Determine the (x, y) coordinate at the center of the cell enclosing the given text.  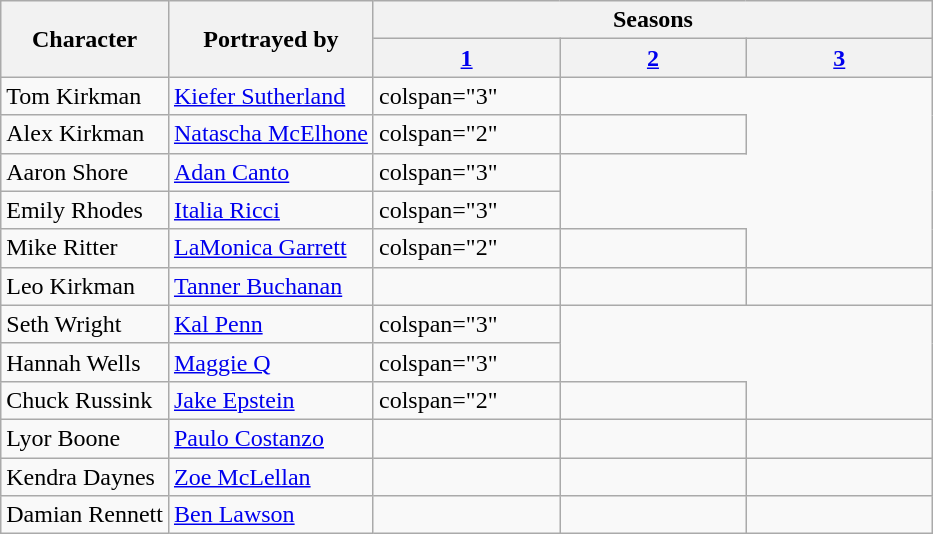
1 (466, 58)
Portrayed by (270, 39)
Ben Lawson (270, 515)
Chuck Russink (85, 400)
Lyor Boone (85, 438)
Jake Epstein (270, 400)
Italia Ricci (270, 210)
Kal Penn (270, 324)
Tom Kirkman (85, 96)
2 (653, 58)
Leo Kirkman (85, 286)
Hannah Wells (85, 362)
Maggie Q (270, 362)
Tanner Buchanan (270, 286)
Character (85, 39)
Paulo Costanzo (270, 438)
LaMonica Garrett (270, 248)
Seth Wright (85, 324)
Kiefer Sutherland (270, 96)
Alex Kirkman (85, 134)
Zoe McLellan (270, 477)
Seasons (652, 20)
Natascha McElhone (270, 134)
Kendra Daynes (85, 477)
Emily Rhodes (85, 210)
Mike Ritter (85, 248)
3 (839, 58)
Damian Rennett (85, 515)
Adan Canto (270, 172)
Aaron Shore (85, 172)
